Detect which cell encompasses the target text, then output its [x, y] center coordinate. 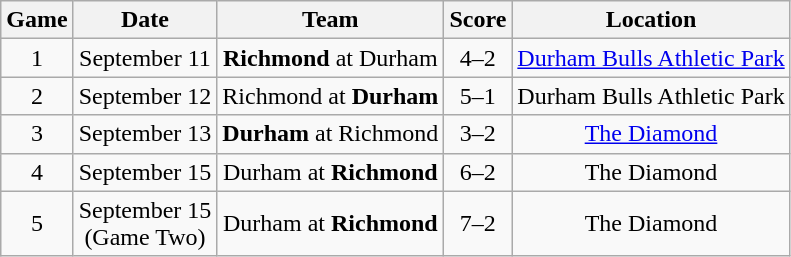
Score [478, 20]
2 [37, 96]
3–2 [478, 134]
3 [37, 134]
September 15 [145, 172]
4 [37, 172]
September 13 [145, 134]
5 [37, 224]
7–2 [478, 224]
September 15(Game Two) [145, 224]
Team [330, 20]
September 11 [145, 58]
4–2 [478, 58]
6–2 [478, 172]
1 [37, 58]
Location [651, 20]
Game [37, 20]
Date [145, 20]
September 12 [145, 96]
5–1 [478, 96]
